Return the [x, y] coordinate for the center point of the cell that contains the specified text.  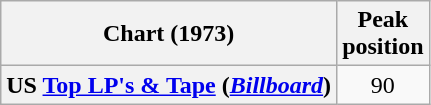
US Top LP's & Tape (Billboard) [169, 85]
90 [383, 85]
Peakposition [383, 34]
Chart (1973) [169, 34]
